Provide the (x, y) coordinate of the cell's center where the given text is located.  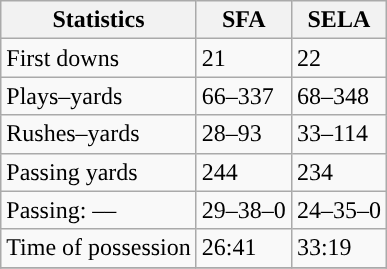
234 (338, 172)
22 (338, 58)
First downs (99, 58)
33:19 (338, 248)
68–348 (338, 96)
21 (244, 58)
Statistics (99, 20)
28–93 (244, 134)
26:41 (244, 248)
Time of possession (99, 248)
24–35–0 (338, 210)
29–38–0 (244, 210)
33–114 (338, 134)
244 (244, 172)
Passing yards (99, 172)
SFA (244, 20)
Plays–yards (99, 96)
Rushes–yards (99, 134)
66–337 (244, 96)
Passing: –– (99, 210)
SELA (338, 20)
